Pinpoint the cell where the given text exists, returning its (X, Y) midpoint coordinate. 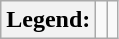
Legend: (48, 20)
